Determine the (x, y) coordinate at the center of the cell enclosing the given text.  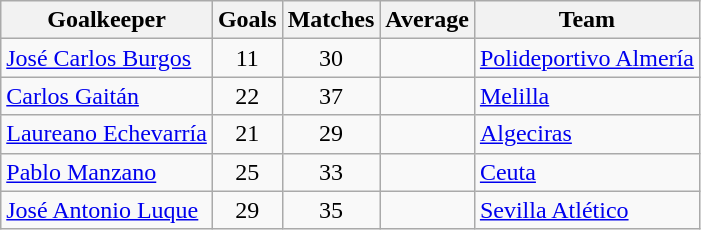
25 (247, 172)
21 (247, 134)
José Carlos Burgos (107, 58)
Melilla (586, 96)
Team (586, 20)
Goals (247, 20)
30 (331, 58)
11 (247, 58)
Laureano Echevarría (107, 134)
Polideportivo Almería (586, 58)
Carlos Gaitán (107, 96)
Matches (331, 20)
Ceuta (586, 172)
35 (331, 210)
Average (428, 20)
Pablo Manzano (107, 172)
Goalkeeper (107, 20)
José Antonio Luque (107, 210)
33 (331, 172)
Sevilla Atlético (586, 210)
37 (331, 96)
Algeciras (586, 134)
22 (247, 96)
